For the text-containing cell, return its midpoint in (X, Y) coordinate format. 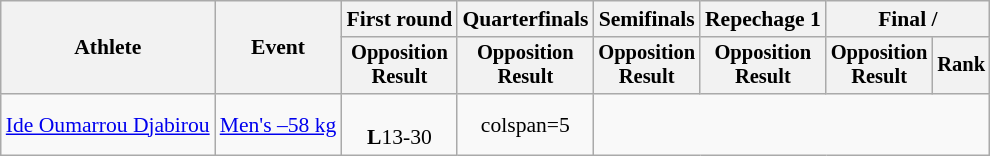
Repechage 1 (763, 19)
colspan=5 (525, 124)
Ide Oumarrou Djabirou (108, 124)
Rank (961, 66)
First round (399, 19)
Final / (908, 19)
Event (278, 48)
Athlete (108, 48)
Semifinals (646, 19)
Men's –58 kg (278, 124)
Quarterfinals (525, 19)
L13-30 (399, 124)
